From the cell containing the given text, extract its center point as (X, Y) coordinate. 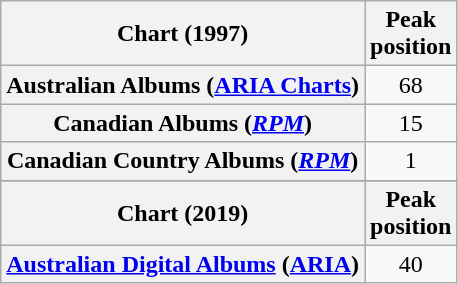
40 (411, 264)
Australian Digital Albums (ARIA) (183, 264)
15 (411, 123)
Canadian Country Albums (RPM) (183, 161)
Chart (2019) (183, 212)
68 (411, 85)
1 (411, 161)
Australian Albums (ARIA Charts) (183, 85)
Canadian Albums (RPM) (183, 123)
Chart (1997) (183, 34)
